Capture the cell that displays the provided text and extract its [x, y] central coordinate. 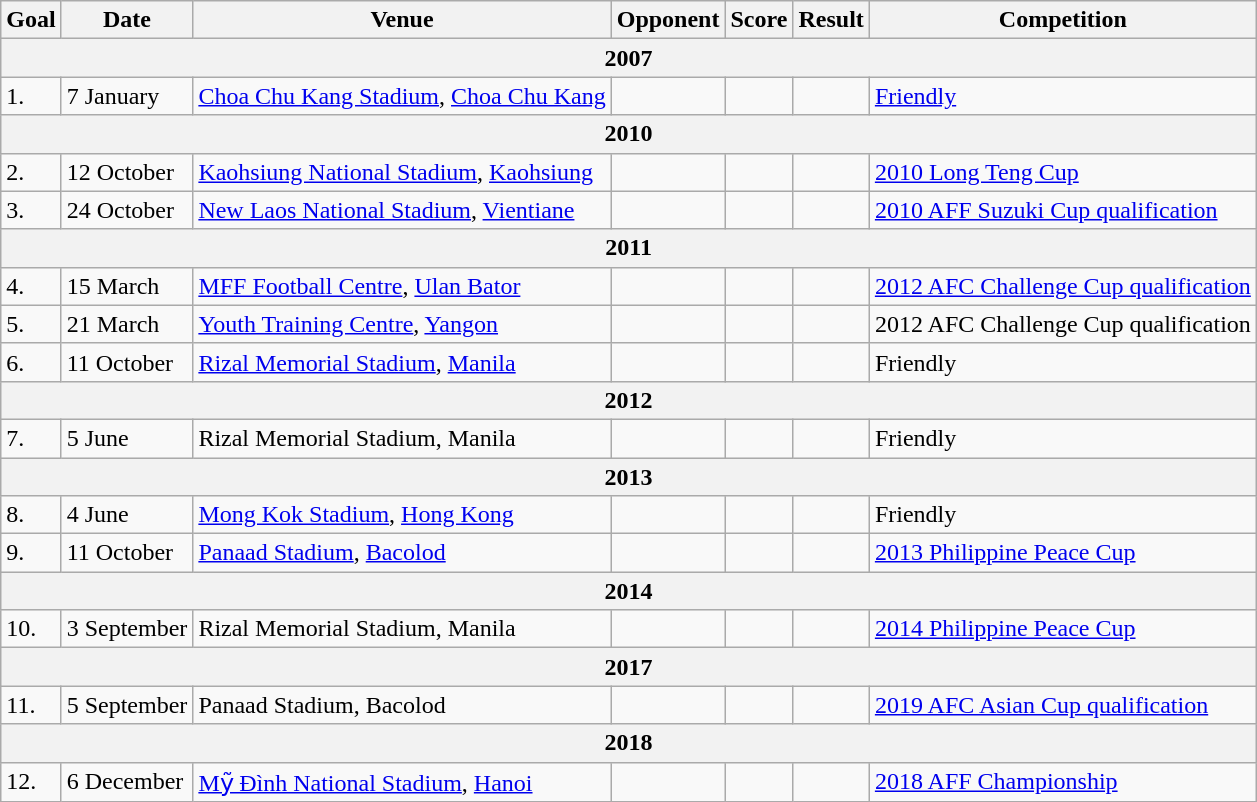
2012 [629, 400]
2. [31, 172]
2018 [629, 743]
2010 AFF Suzuki Cup qualification [1062, 210]
12 October [127, 172]
Mong Kok Stadium, Hong Kong [402, 515]
Competition [1062, 20]
2014 Philippine Peace Cup [1062, 629]
6. [31, 362]
3. [31, 210]
2011 [629, 248]
2019 AFC Asian Cup qualification [1062, 705]
15 March [127, 286]
10. [31, 629]
Date [127, 20]
New Laos National Stadium, Vientiane [402, 210]
7 January [127, 96]
2013 [629, 477]
21 March [127, 324]
5. [31, 324]
3 September [127, 629]
6 December [127, 782]
Venue [402, 20]
2014 [629, 591]
4 June [127, 515]
2007 [629, 58]
Kaohsiung National Stadium, Kaohsiung [402, 172]
Score [759, 20]
7. [31, 438]
Mỹ Đình National Stadium, Hanoi [402, 782]
Youth Training Centre, Yangon [402, 324]
Result [831, 20]
5 June [127, 438]
2010 [629, 134]
12. [31, 782]
1. [31, 96]
Choa Chu Kang Stadium, Choa Chu Kang [402, 96]
2018 AFF Championship [1062, 782]
5 September [127, 705]
4. [31, 286]
Opponent [668, 20]
2010 Long Teng Cup [1062, 172]
2013 Philippine Peace Cup [1062, 553]
9. [31, 553]
8. [31, 515]
Goal [31, 20]
11. [31, 705]
2017 [629, 667]
24 October [127, 210]
MFF Football Centre, Ulan Bator [402, 286]
